Return the [X, Y] coordinate for the center point of the cell that contains the specified text.  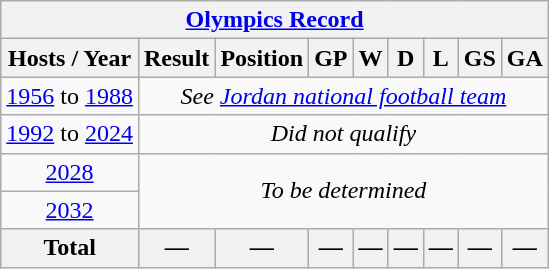
Did not qualify [343, 134]
See Jordan national football team [343, 96]
1956 to 1988 [70, 96]
D [406, 58]
1992 to 2024 [70, 134]
GS [480, 58]
2032 [70, 210]
L [440, 58]
GA [524, 58]
W [370, 58]
GP [331, 58]
Hosts / Year [70, 58]
2028 [70, 172]
Position [262, 58]
Total [70, 248]
Result [176, 58]
To be determined [343, 191]
Olympics Record [275, 20]
